For the text-containing cell, return its midpoint in (x, y) coordinate format. 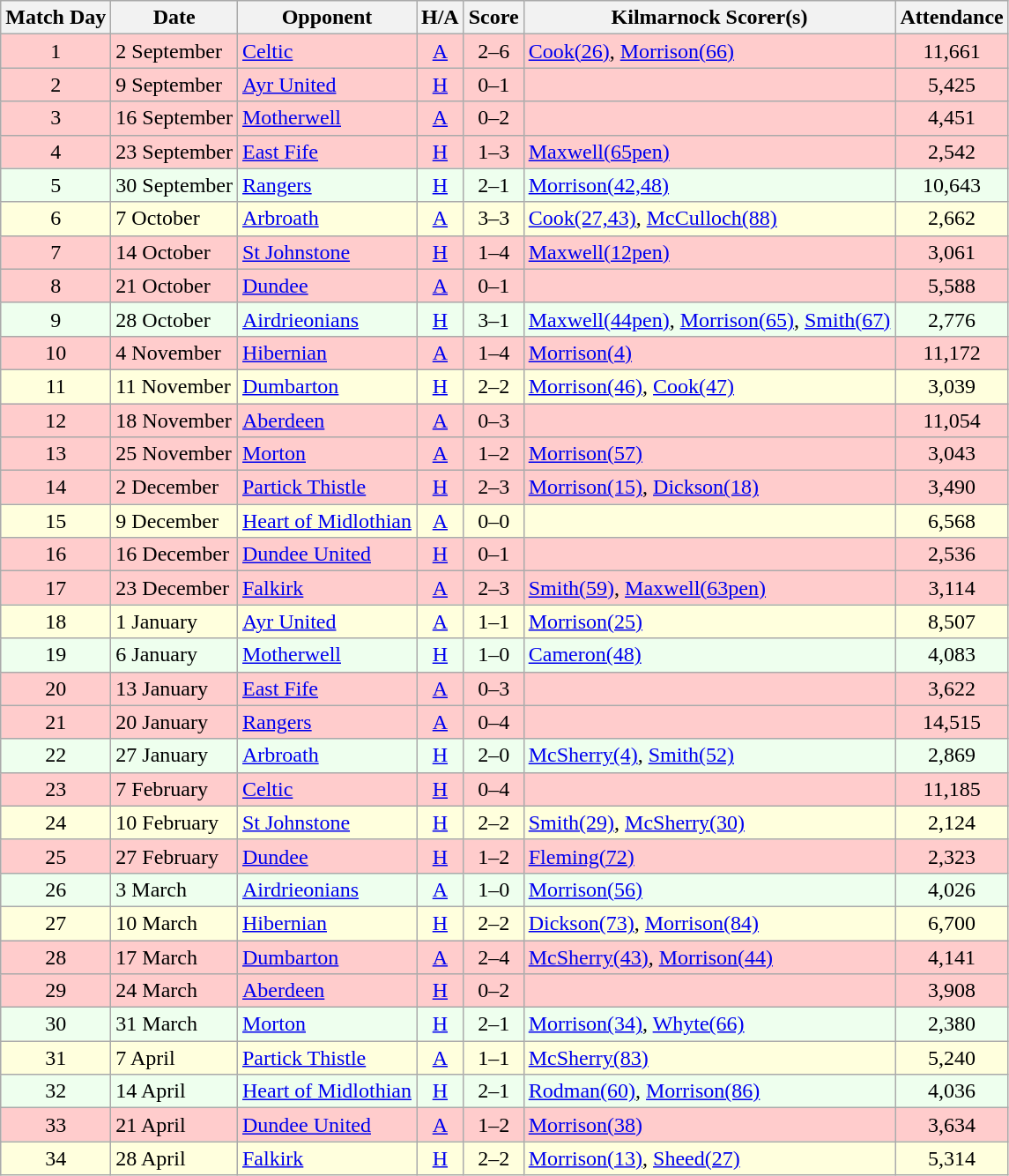
23 (56, 789)
Cook(26), Morrison(66) (709, 51)
Morrison(4) (709, 353)
30 September (174, 185)
Rodman(60), Morrison(86) (709, 1091)
2 September (174, 51)
Morrison(34), Whyte(66) (709, 1024)
6 (56, 219)
3,114 (952, 588)
10 February (174, 822)
5,314 (952, 1158)
2–0 (493, 755)
21 October (174, 286)
2,536 (952, 555)
4,083 (952, 655)
4 November (174, 353)
9 December (174, 521)
6 January (174, 655)
0–0 (493, 521)
4,451 (952, 118)
2,542 (952, 152)
Match Day (56, 18)
21 (56, 722)
Score (493, 18)
7 (56, 252)
14 October (174, 252)
3–1 (493, 319)
6,568 (952, 521)
28 April (174, 1158)
3,490 (952, 488)
McSherry(83) (709, 1058)
7 April (174, 1058)
4,026 (952, 889)
9 September (174, 85)
Maxwell(44pen), Morrison(65), Smith(67) (709, 319)
30 (56, 1024)
Smith(59), Maxwell(63pen) (709, 588)
13 January (174, 688)
Dickson(73), Morrison(84) (709, 923)
27 (56, 923)
Smith(29), McSherry(30) (709, 822)
4,036 (952, 1091)
19 (56, 655)
Morrison(38) (709, 1125)
3,622 (952, 688)
7 February (174, 789)
1 (56, 51)
3,061 (952, 252)
4,141 (952, 956)
5 (56, 185)
Maxwell(65pen) (709, 152)
9 (56, 319)
17 March (174, 956)
Attendance (952, 18)
11,185 (952, 789)
27 January (174, 755)
24 March (174, 991)
Morrison(56) (709, 889)
Date (174, 18)
3 (56, 118)
22 (56, 755)
14,515 (952, 722)
14 April (174, 1091)
McSherry(4), Smith(52) (709, 755)
Cook(27,43), McCulloch(88) (709, 219)
25 (56, 856)
7 October (174, 219)
5,588 (952, 286)
33 (56, 1125)
3,039 (952, 386)
2–6 (493, 51)
11 November (174, 386)
10 March (174, 923)
McSherry(43), Morrison(44) (709, 956)
16 September (174, 118)
2,869 (952, 755)
16 December (174, 555)
2,380 (952, 1024)
Morrison(57) (709, 454)
14 (56, 488)
4 (56, 152)
31 (56, 1058)
13 (56, 454)
23 December (174, 588)
15 (56, 521)
Opponent (326, 18)
10 (56, 353)
18 November (174, 421)
2,124 (952, 822)
3,634 (952, 1125)
2,776 (952, 319)
8,507 (952, 621)
8 (56, 286)
20 (56, 688)
3,908 (952, 991)
3 March (174, 889)
20 January (174, 722)
23 September (174, 152)
28 (56, 956)
Cameron(48) (709, 655)
11,054 (952, 421)
Morrison(15), Dickson(18) (709, 488)
2 (56, 85)
H/A (440, 18)
Morrison(25) (709, 621)
18 (56, 621)
25 November (174, 454)
10,643 (952, 185)
11,172 (952, 353)
34 (56, 1158)
2–4 (493, 956)
1–3 (493, 152)
2,323 (952, 856)
12 (56, 421)
21 April (174, 1125)
27 February (174, 856)
6,700 (952, 923)
2,662 (952, 219)
26 (56, 889)
Kilmarnock Scorer(s) (709, 18)
5,240 (952, 1058)
2 December (174, 488)
3,043 (952, 454)
Morrison(42,48) (709, 185)
Fleming(72) (709, 856)
Morrison(46), Cook(47) (709, 386)
24 (56, 822)
16 (56, 555)
11,661 (952, 51)
Morrison(13), Sheed(27) (709, 1158)
3–3 (493, 219)
5,425 (952, 85)
31 March (174, 1024)
29 (56, 991)
28 October (174, 319)
11 (56, 386)
Maxwell(12pen) (709, 252)
1 January (174, 621)
32 (56, 1091)
17 (56, 588)
